Return (X, Y) of the center of cell containing provided text 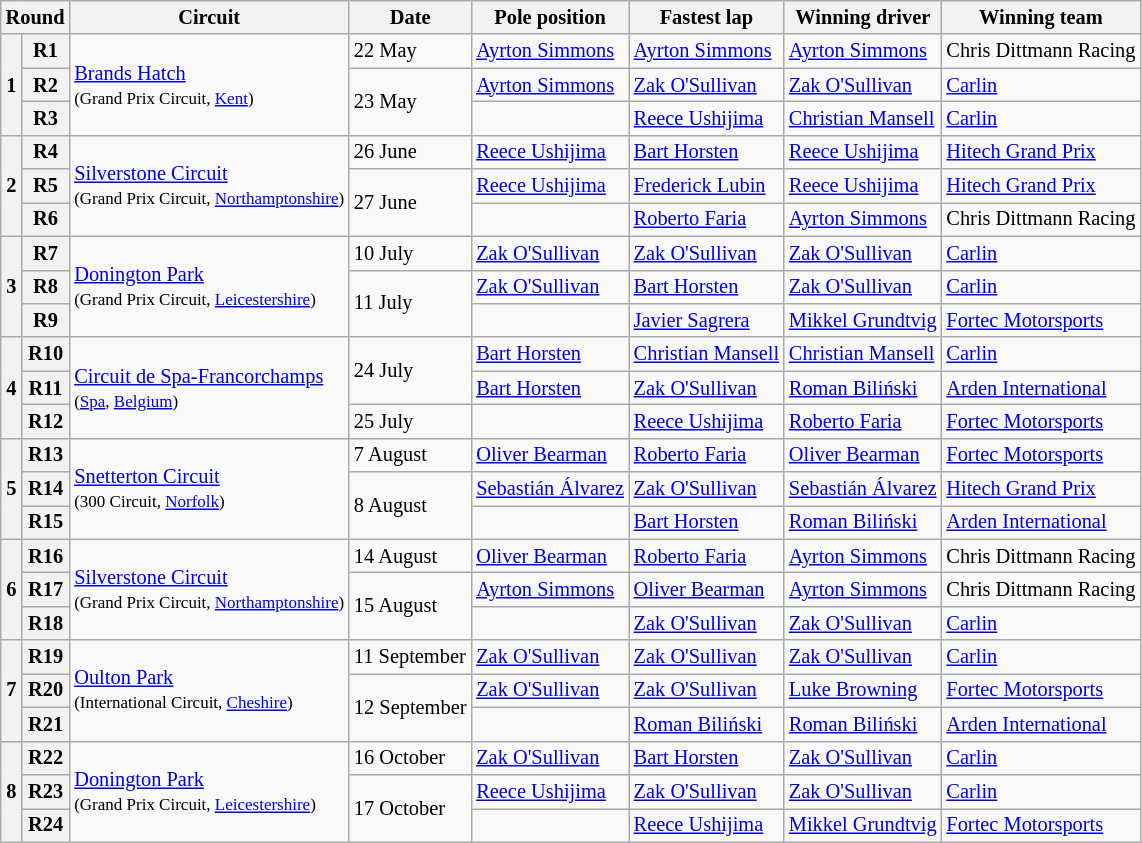
R20 (46, 690)
Circuit (209, 17)
R23 (46, 791)
R4 (46, 152)
10 July (410, 253)
24 July (410, 370)
Luke Browning (863, 690)
R5 (46, 186)
5 (12, 488)
Fastest lap (706, 17)
3 (12, 286)
R18 (46, 623)
R12 (46, 421)
7 August (410, 455)
11 September (410, 657)
R1 (46, 51)
Brands Hatch(Grand Prix Circuit, Kent) (209, 84)
Date (410, 17)
26 June (410, 152)
7 (12, 690)
Winning driver (863, 17)
R24 (46, 825)
16 October (410, 758)
R11 (46, 388)
23 May (410, 102)
R17 (46, 589)
R22 (46, 758)
22 May (410, 51)
15 August (410, 606)
6 (12, 590)
Winning team (1040, 17)
8 (12, 792)
Snetterton Circuit(300 Circuit, Norfolk) (209, 488)
R8 (46, 287)
14 August (410, 556)
R3 (46, 118)
R16 (46, 556)
R15 (46, 522)
R2 (46, 85)
Javier Sagrera (706, 320)
25 July (410, 421)
4 (12, 388)
R10 (46, 354)
12 September (410, 706)
Frederick Lubin (706, 186)
R19 (46, 657)
R6 (46, 219)
R9 (46, 320)
17 October (410, 808)
1 (12, 84)
Pole position (550, 17)
Round (36, 17)
R13 (46, 455)
Circuit de Spa-Francorchamps(Spa, Belgium) (209, 388)
11 July (410, 304)
R21 (46, 724)
2 (12, 186)
Oulton Park(International Circuit, Cheshire) (209, 690)
27 June (410, 202)
R7 (46, 253)
R14 (46, 489)
8 August (410, 506)
